From the cell containing the given text, extract its center point as [X, Y] coordinate. 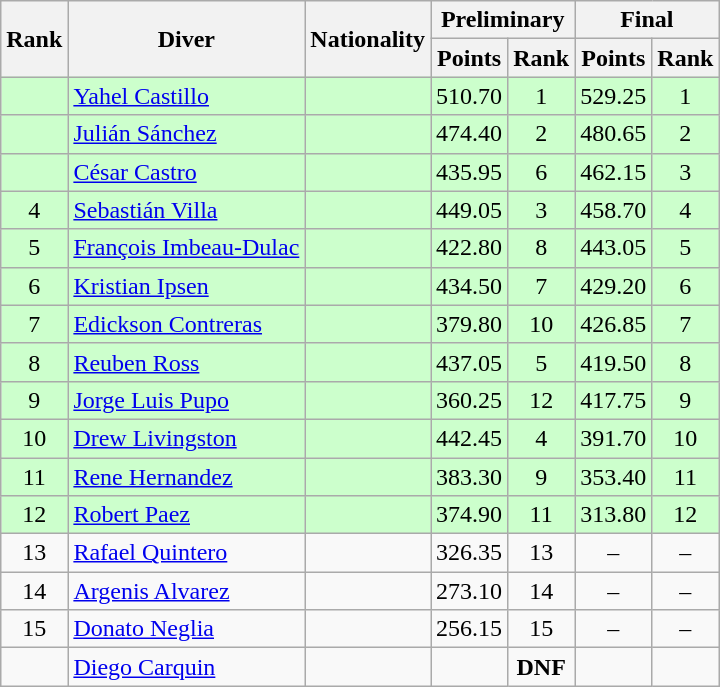
419.50 [614, 362]
529.25 [614, 96]
Donato Neglia [186, 629]
Preliminary [503, 20]
Rene Hernandez [186, 477]
François Imbeau-Dulac [186, 248]
Edickson Contreras [186, 324]
DNF [542, 667]
480.65 [614, 134]
417.75 [614, 400]
Sebastián Villa [186, 210]
383.30 [470, 477]
434.50 [470, 286]
Julián Sánchez [186, 134]
256.15 [470, 629]
Robert Paez [186, 515]
273.10 [470, 591]
Nationality [368, 39]
Rafael Quintero [186, 553]
462.15 [614, 172]
Diver [186, 39]
379.80 [470, 324]
422.80 [470, 248]
326.35 [470, 553]
437.05 [470, 362]
Argenis Alvarez [186, 591]
Final [647, 20]
Yahel Castillo [186, 96]
Diego Carquin [186, 667]
374.90 [470, 515]
353.40 [614, 477]
César Castro [186, 172]
449.05 [470, 210]
458.70 [614, 210]
Kristian Ipsen [186, 286]
Drew Livingston [186, 438]
442.45 [470, 438]
Reuben Ross [186, 362]
313.80 [614, 515]
391.70 [614, 438]
510.70 [470, 96]
435.95 [470, 172]
Jorge Luis Pupo [186, 400]
474.40 [470, 134]
443.05 [614, 248]
429.20 [614, 286]
426.85 [614, 324]
360.25 [470, 400]
